Return (x, y) of the center of cell containing provided text 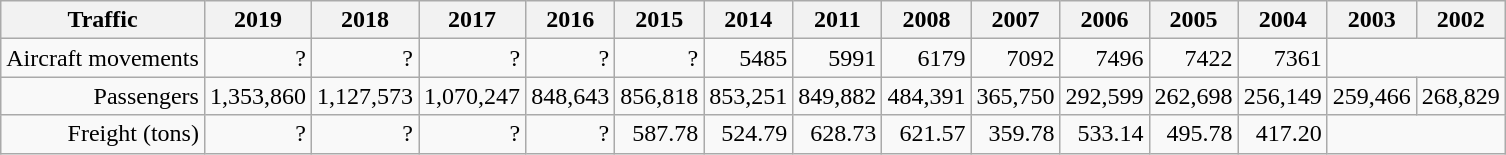
2006 (1104, 20)
2007 (1016, 20)
262,698 (1194, 96)
533.14 (1104, 134)
2005 (1194, 20)
Aircraft movements (103, 58)
365,750 (1016, 96)
587.78 (660, 134)
Traffic (103, 20)
2003 (1372, 20)
1,070,247 (472, 96)
2016 (570, 20)
2015 (660, 20)
495.78 (1194, 134)
5485 (748, 58)
1,127,573 (364, 96)
2018 (364, 20)
292,599 (1104, 96)
417.20 (1282, 134)
359.78 (1016, 134)
7422 (1194, 58)
Passengers (103, 96)
2004 (1282, 20)
268,829 (1460, 96)
7092 (1016, 58)
7496 (1104, 58)
856,818 (660, 96)
7361 (1282, 58)
484,391 (926, 96)
853,251 (748, 96)
6179 (926, 58)
2014 (748, 20)
2019 (258, 20)
259,466 (1372, 96)
524.79 (748, 134)
621.57 (926, 134)
849,882 (838, 96)
1,353,860 (258, 96)
2011 (838, 20)
848,643 (570, 96)
256,149 (1282, 96)
5991 (838, 58)
2002 (1460, 20)
Freight (tons) (103, 134)
2017 (472, 20)
2008 (926, 20)
628.73 (838, 134)
